Return (x, y) of the center of cell containing provided text 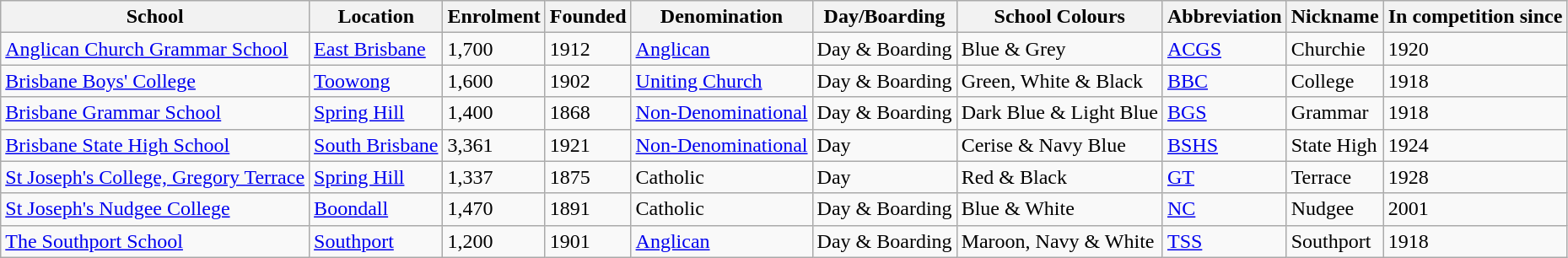
1,600 (494, 81)
3,361 (494, 145)
BBC (1225, 81)
Brisbane State High School (155, 145)
School (155, 17)
1,400 (494, 113)
Grammar (1334, 113)
Denomination (722, 17)
1,700 (494, 49)
Cerise & Navy Blue (1059, 145)
Abbreviation (1225, 17)
1920 (1475, 49)
ACGS (1225, 49)
2001 (1475, 209)
Nickname (1334, 17)
NC (1225, 209)
1891 (588, 209)
1868 (588, 113)
Anglican Church Grammar School (155, 49)
Blue & Grey (1059, 49)
Maroon, Navy & White (1059, 241)
South Brisbane (376, 145)
In competition since (1475, 17)
BSHS (1225, 145)
1928 (1475, 177)
Brisbane Grammar School (155, 113)
Uniting Church (722, 81)
Dark Blue & Light Blue (1059, 113)
Toowong (376, 81)
1,337 (494, 177)
TSS (1225, 241)
Green, White & Black (1059, 81)
1875 (588, 177)
The Southport School (155, 241)
Churchie (1334, 49)
Blue & White (1059, 209)
College (1334, 81)
Nudgee (1334, 209)
St Joseph's Nudgee College (155, 209)
1,470 (494, 209)
Day/Boarding (884, 17)
1924 (1475, 145)
State High (1334, 145)
Founded (588, 17)
Terrace (1334, 177)
1,200 (494, 241)
1921 (588, 145)
GT (1225, 177)
Brisbane Boys' College (155, 81)
St Joseph's College, Gregory Terrace (155, 177)
BGS (1225, 113)
Enrolment (494, 17)
1901 (588, 241)
1902 (588, 81)
Location (376, 17)
1912 (588, 49)
East Brisbane (376, 49)
School Colours (1059, 17)
Red & Black (1059, 177)
Boondall (376, 209)
